Return (X, Y) of the center of cell containing provided text 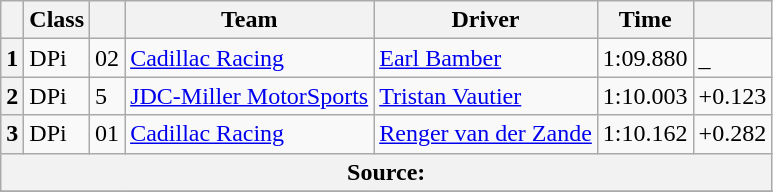
Class (57, 20)
2 (12, 96)
1:09.880 (645, 58)
_ (732, 58)
3 (12, 134)
+0.282 (732, 134)
1:10.003 (645, 96)
5 (108, 96)
Team (250, 20)
Source: (386, 172)
1 (12, 58)
1:10.162 (645, 134)
JDC-Miller MotorSports (250, 96)
Earl Bamber (486, 58)
02 (108, 58)
Driver (486, 20)
Renger van der Zande (486, 134)
01 (108, 134)
Time (645, 20)
+0.123 (732, 96)
Tristan Vautier (486, 96)
